Find where the given text appears and provide that cell's center as (X, Y) coordinate. 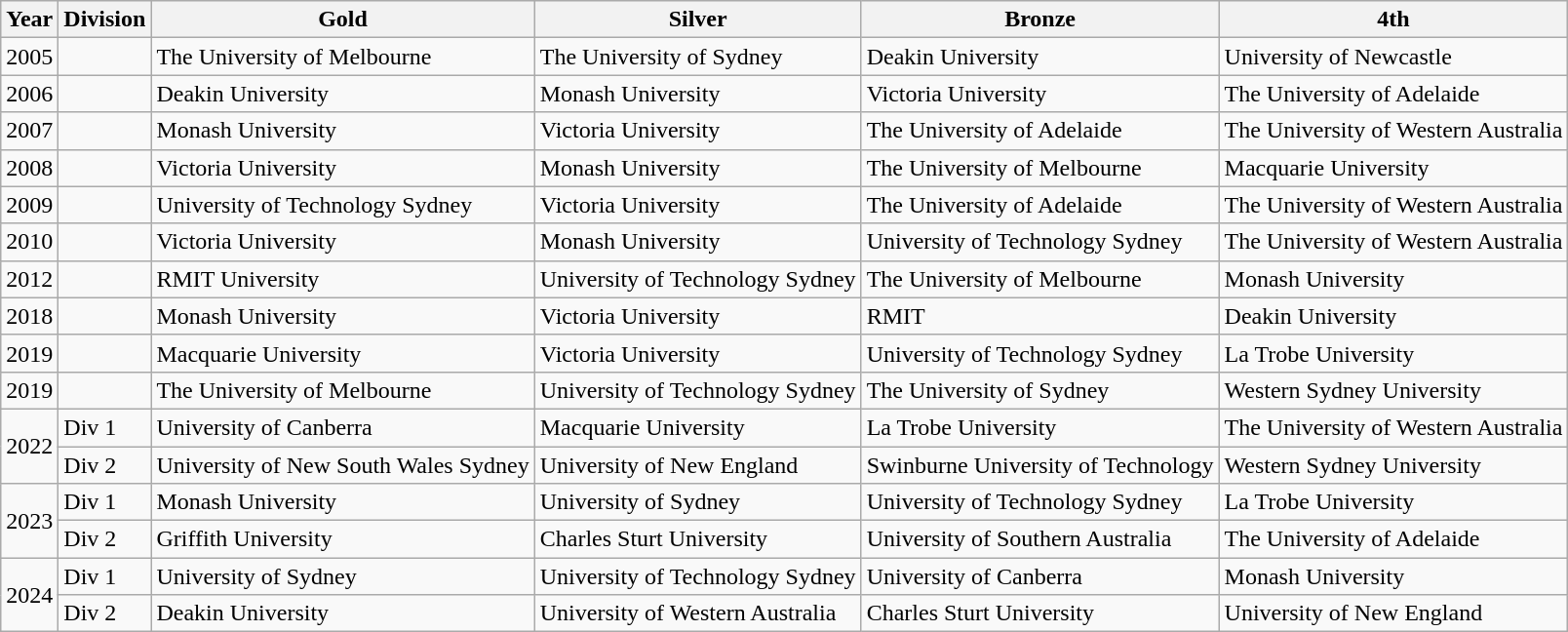
2007 (29, 131)
Year (29, 20)
Silver (698, 20)
University of Newcastle (1393, 57)
2022 (29, 446)
2008 (29, 168)
2023 (29, 521)
Division (105, 20)
2005 (29, 57)
University of Western Australia (698, 613)
4th (1393, 20)
RMIT (1039, 316)
2009 (29, 205)
2024 (29, 595)
2018 (29, 316)
Griffith University (343, 539)
University of Southern Australia (1039, 539)
University of New South Wales Sydney (343, 465)
Bronze (1039, 20)
2012 (29, 279)
2006 (29, 94)
2010 (29, 242)
Swinburne University of Technology (1039, 465)
RMIT University (343, 279)
Gold (343, 20)
